Output the [x, y] coordinate of the center of the cell containing the given text.  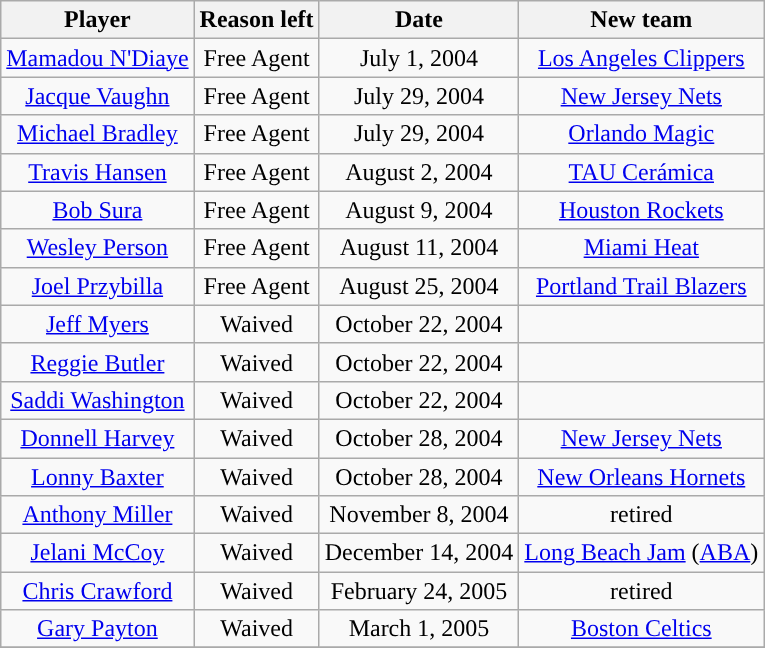
November 8, 2004 [419, 515]
Houston Rockets [642, 210]
Reason left [256, 20]
Jacque Vaughn [98, 96]
Michael Bradley [98, 134]
New team [642, 20]
Joel Przybilla [98, 286]
Mamadou N'Diaye [98, 58]
Date [419, 20]
Los Angeles Clippers [642, 58]
Lonny Baxter [98, 477]
Travis Hansen [98, 172]
August 25, 2004 [419, 286]
Donnell Harvey [98, 438]
Long Beach Jam (ABA) [642, 553]
Player [98, 20]
Miami Heat [642, 248]
Gary Payton [98, 629]
August 9, 2004 [419, 210]
Saddi Washington [98, 400]
Chris Crawford [98, 591]
February 24, 2005 [419, 591]
December 14, 2004 [419, 553]
March 1, 2005 [419, 629]
August 11, 2004 [419, 248]
July 1, 2004 [419, 58]
Wesley Person [98, 248]
Orlando Magic [642, 134]
Boston Celtics [642, 629]
Reggie Butler [98, 362]
Bob Sura [98, 210]
TAU Cerámica [642, 172]
Portland Trail Blazers [642, 286]
Anthony Miller [98, 515]
August 2, 2004 [419, 172]
Jeff Myers [98, 324]
New Orleans Hornets [642, 477]
Jelani McCoy [98, 553]
